Determine the (x, y) coordinate at the center of the cell enclosing the given text.  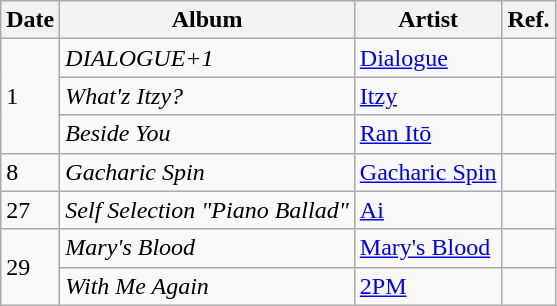
With Me Again (207, 286)
Self Selection "Piano Ballad" (207, 210)
Artist (428, 20)
2PM (428, 286)
Itzy (428, 96)
Ref. (528, 20)
DIALOGUE+1 (207, 58)
1 (30, 96)
Date (30, 20)
8 (30, 172)
Ran Itō (428, 134)
29 (30, 267)
Album (207, 20)
What'z Itzy? (207, 96)
Ai (428, 210)
Dialogue (428, 58)
27 (30, 210)
Beside You (207, 134)
